Determine the (X, Y) coordinate at the center of the cell enclosing the given text.  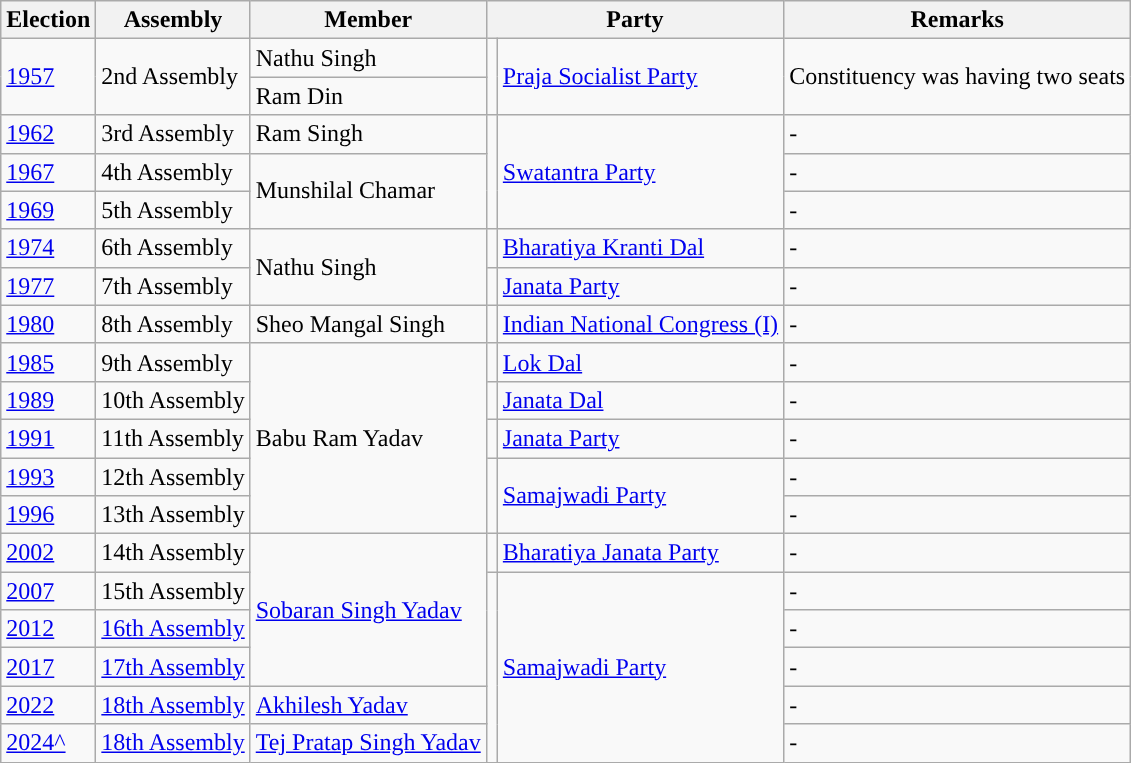
10th Assembly (173, 400)
2nd Assembly (173, 77)
Janata Dal (640, 400)
2012 (48, 629)
2017 (48, 667)
1957 (48, 77)
3rd Assembly (173, 134)
Swatantra Party (640, 172)
Ram Din (368, 96)
Remarks (958, 20)
Indian National Congress (I) (640, 324)
Bharatiya Kranti Dal (640, 248)
7th Assembly (173, 286)
Party (634, 20)
Munshilal Chamar (368, 191)
1969 (48, 210)
Akhilesh Yadav (368, 705)
1985 (48, 362)
1991 (48, 438)
16th Assembly (173, 629)
Bharatiya Janata Party (640, 553)
4th Assembly (173, 172)
1993 (48, 477)
Tej Pratap Singh Yadav (368, 743)
1974 (48, 248)
1977 (48, 286)
Babu Ram Yadav (368, 438)
Lok Dal (640, 362)
2022 (48, 705)
Sobaran Singh Yadav (368, 610)
12th Assembly (173, 477)
15th Assembly (173, 591)
17th Assembly (173, 667)
2007 (48, 591)
1989 (48, 400)
14th Assembly (173, 553)
Constituency was having two seats (958, 77)
1967 (48, 172)
Praja Socialist Party (640, 77)
6th Assembly (173, 248)
2024^ (48, 743)
8th Assembly (173, 324)
1962 (48, 134)
2002 (48, 553)
Assembly (173, 20)
Ram Singh (368, 134)
1996 (48, 515)
9th Assembly (173, 362)
Sheo Mangal Singh (368, 324)
13th Assembly (173, 515)
1980 (48, 324)
Election (48, 20)
Member (368, 20)
11th Assembly (173, 438)
5th Assembly (173, 210)
